Detect which cell encompasses the target text, then output its [x, y] center coordinate. 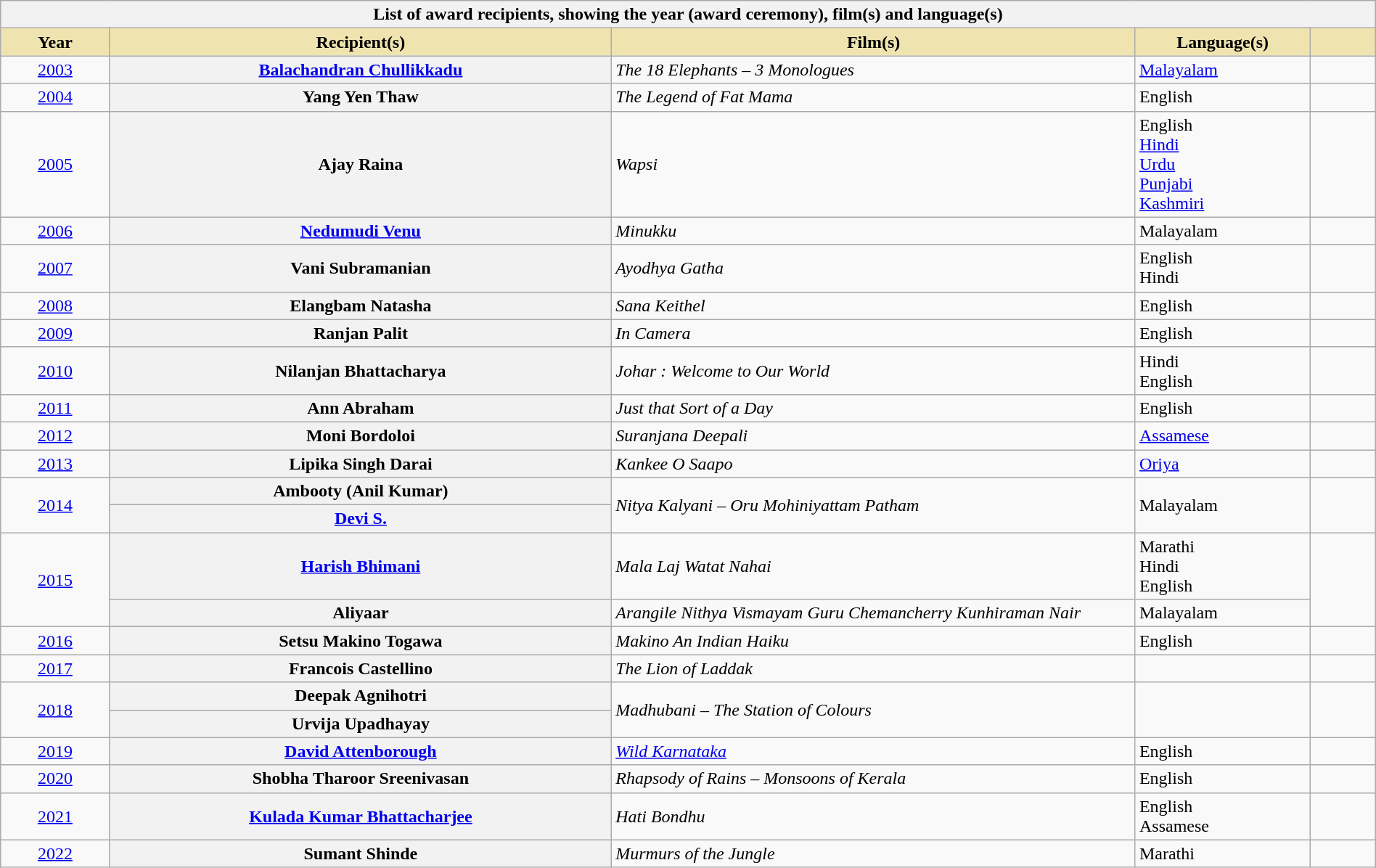
Nitya Kalyani – Oru Mohiniyattam Patham [874, 505]
Suranjana Deepali [874, 435]
2010 [55, 370]
Johar : Welcome to Our World [874, 370]
Assamese [1222, 435]
Lipika Singh Darai [361, 464]
Ranjan Palit [361, 333]
2008 [55, 306]
The Lion of Laddak [874, 668]
2016 [55, 641]
Kankee O Saapo [874, 464]
2022 [55, 853]
Sana Keithel [874, 306]
Rhapsody of Rains – Monsoons of Kerala [874, 779]
David Attenborough [361, 751]
Just that Sort of a Day [874, 408]
The 18 Elephants – 3 Monologues [874, 70]
2020 [55, 779]
Ayodhya Gatha [874, 269]
2021 [55, 816]
Urvija Upadhayay [361, 724]
Moni Bordoloi [361, 435]
HindiEnglish [1222, 370]
Oriya [1222, 464]
EnglishHindiUrduPunjabiKashmiri [1222, 164]
2005 [55, 164]
Mala Laj Watat Nahai [874, 566]
2019 [55, 751]
Nilanjan Bhattacharya [361, 370]
Harish Bhimani [361, 566]
2004 [55, 97]
Yang Yen Thaw [361, 97]
2006 [55, 231]
Wild Karnataka [874, 751]
Balachandran Chullikkadu [361, 70]
2003 [55, 70]
Shobha Tharoor Sreenivasan [361, 779]
Ann Abraham [361, 408]
Recipient(s) [361, 42]
Nedumudi Venu [361, 231]
MarathiHindiEnglish [1222, 566]
Deepak Agnihotri [361, 696]
2009 [55, 333]
2015 [55, 580]
2011 [55, 408]
Aliyaar [361, 613]
Makino An Indian Haiku [874, 641]
Kulada Kumar Bhattacharjee [361, 816]
2018 [55, 710]
Setsu Makino Togawa [361, 641]
Madhubani – The Station of Colours [874, 710]
2017 [55, 668]
2007 [55, 269]
Film(s) [874, 42]
Year [55, 42]
Devi S. [361, 519]
Murmurs of the Jungle [874, 853]
2012 [55, 435]
Hati Bondhu [874, 816]
In Camera [874, 333]
List of award recipients, showing the year (award ceremony), film(s) and language(s) [688, 15]
Ambooty (Anil Kumar) [361, 491]
Elangbam Natasha [361, 306]
Francois Castellino [361, 668]
Wapsi [874, 164]
English Assamese [1222, 816]
Sumant Shinde [361, 853]
The Legend of Fat Mama [874, 97]
Vani Subramanian [361, 269]
Arangile Nithya Vismayam Guru Chemancherry Kunhiraman Nair [874, 613]
2014 [55, 505]
Ajay Raina [361, 164]
Marathi [1222, 853]
2013 [55, 464]
Minukku [874, 231]
EnglishHindi [1222, 269]
Language(s) [1222, 42]
